Provide the (x, y) coordinate of the cell's center where the given text is located.  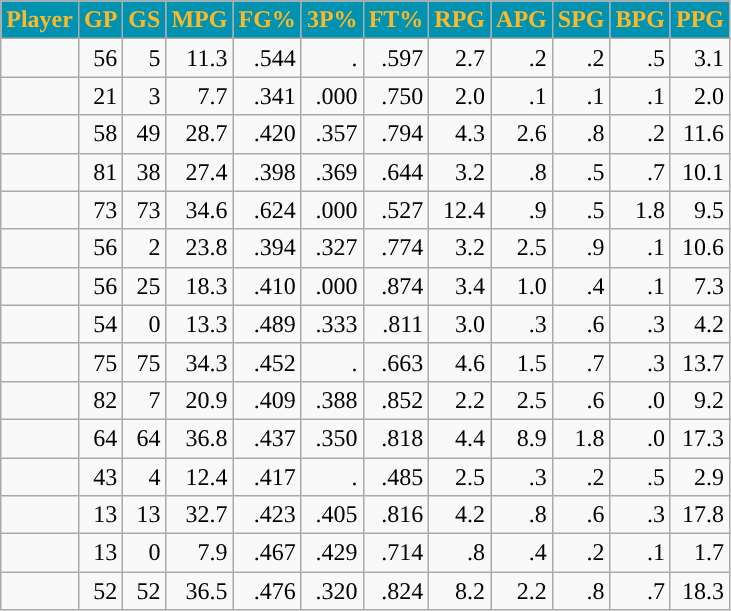
PPG (700, 20)
.437 (267, 438)
.410 (267, 286)
.774 (396, 248)
10.1 (700, 172)
.417 (267, 477)
.341 (267, 96)
20.9 (200, 400)
.476 (267, 591)
.398 (267, 172)
2 (144, 248)
.357 (332, 134)
.405 (332, 515)
5 (144, 58)
54 (100, 324)
34.6 (200, 210)
7 (144, 400)
36.8 (200, 438)
.369 (332, 172)
.544 (267, 58)
4.3 (460, 134)
.852 (396, 400)
.489 (267, 324)
3.0 (460, 324)
9.5 (700, 210)
.452 (267, 362)
APG (522, 20)
.485 (396, 477)
8.2 (460, 591)
11.3 (200, 58)
Player (40, 20)
.423 (267, 515)
.811 (396, 324)
58 (100, 134)
49 (144, 134)
1.0 (522, 286)
.816 (396, 515)
.320 (332, 591)
.874 (396, 286)
SPG (581, 20)
.824 (396, 591)
3 (144, 96)
.327 (332, 248)
13.7 (700, 362)
2.7 (460, 58)
7.7 (200, 96)
43 (100, 477)
.420 (267, 134)
.644 (396, 172)
4.6 (460, 362)
9.2 (700, 400)
10.6 (700, 248)
17.8 (700, 515)
81 (100, 172)
.429 (332, 553)
.663 (396, 362)
7.9 (200, 553)
.714 (396, 553)
34.3 (200, 362)
.409 (267, 400)
.624 (267, 210)
38 (144, 172)
13.3 (200, 324)
23.8 (200, 248)
3.1 (700, 58)
11.6 (700, 134)
GS (144, 20)
27.4 (200, 172)
BPG (640, 20)
1.7 (700, 553)
.388 (332, 400)
4.4 (460, 438)
.794 (396, 134)
4 (144, 477)
.818 (396, 438)
.527 (396, 210)
17.3 (700, 438)
32.7 (200, 515)
7.3 (700, 286)
1.5 (522, 362)
3.4 (460, 286)
8.9 (522, 438)
82 (100, 400)
2.9 (700, 477)
.394 (267, 248)
36.5 (200, 591)
GP (100, 20)
.597 (396, 58)
FT% (396, 20)
MPG (200, 20)
RPG (460, 20)
.350 (332, 438)
2.6 (522, 134)
3P% (332, 20)
.333 (332, 324)
.467 (267, 553)
.750 (396, 96)
28.7 (200, 134)
21 (100, 96)
FG% (267, 20)
25 (144, 286)
